Search for the cell housing the specified text and yield its (x, y) center coordinate. 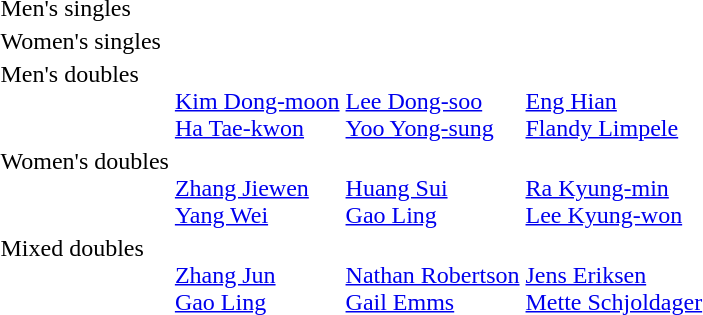
Zhang JiewenYang Wei (257, 188)
Lee Dong-sooYoo Yong-sung (432, 101)
Huang SuiGao Ling (432, 188)
Kim Dong-moonHa Tae-kwon (257, 101)
